Provide the [X, Y] coordinate of the cell's center where the given text is located.  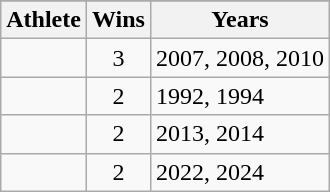
3 [118, 58]
2013, 2014 [240, 134]
Athlete [44, 20]
Wins [118, 20]
1992, 1994 [240, 96]
2022, 2024 [240, 172]
2007, 2008, 2010 [240, 58]
Years [240, 20]
